Return the (X, Y) coordinate for the center point of the cell that contains the specified text.  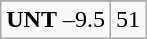
51 (128, 20)
UNT –9.5 (56, 20)
